Return the (x, y) coordinate for the center point of the cell that contains the specified text.  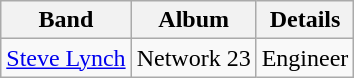
Album (194, 20)
Details (305, 20)
Band (66, 20)
Steve Lynch (66, 58)
Engineer (305, 58)
Network 23 (194, 58)
